Detect which cell encompasses the target text, then output its [X, Y] center coordinate. 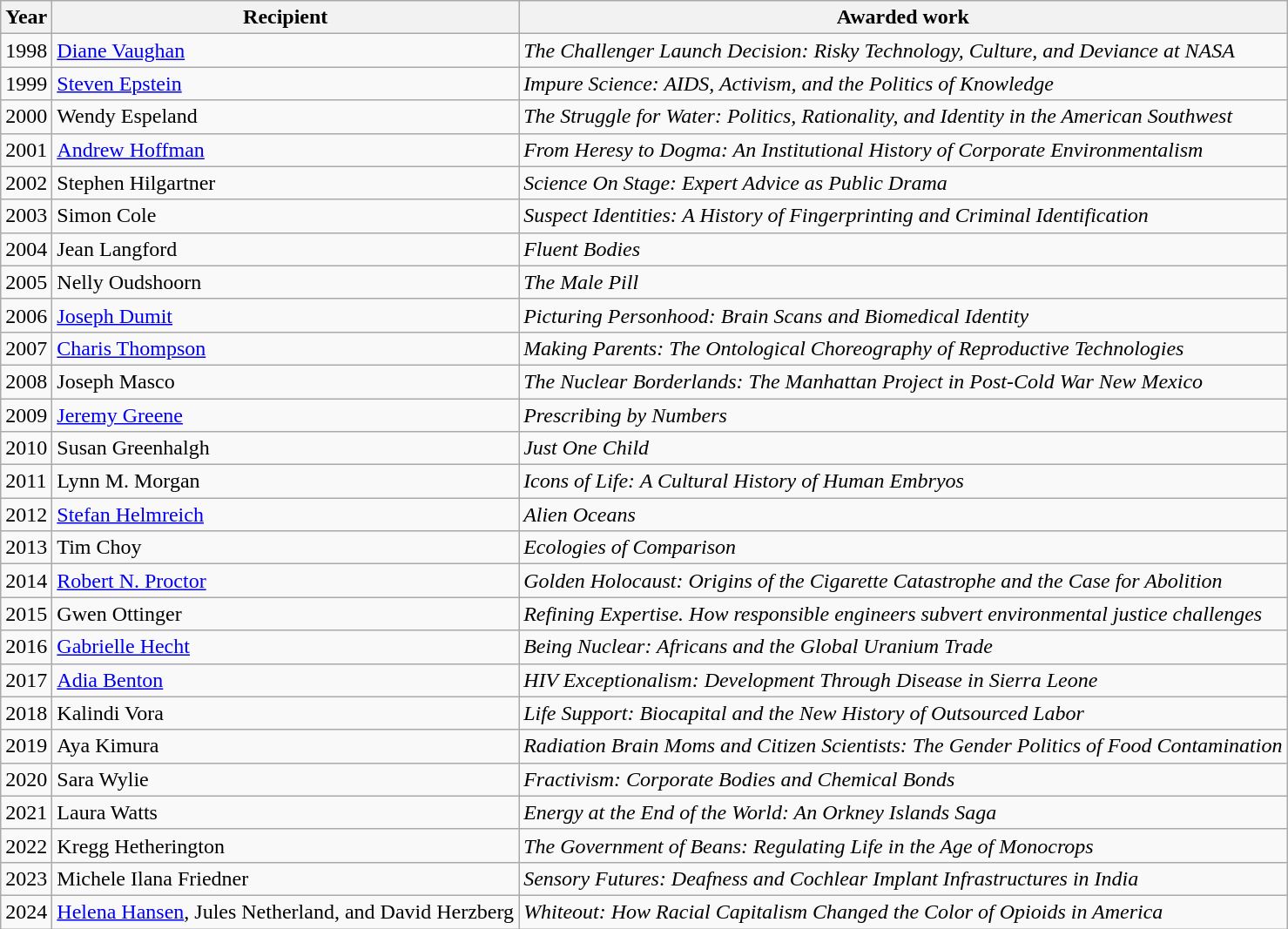
Jeremy Greene [286, 415]
Robert N. Proctor [286, 581]
Tim Choy [286, 548]
Whiteout: How Racial Capitalism Changed the Color of Opioids in America [903, 912]
Alien Oceans [903, 515]
2006 [26, 315]
Lynn M. Morgan [286, 481]
Susan Greenhalgh [286, 448]
Being Nuclear: Africans and the Global Uranium Trade [903, 647]
2011 [26, 481]
2007 [26, 348]
2010 [26, 448]
Gwen Ottinger [286, 614]
Stefan Helmreich [286, 515]
Science On Stage: Expert Advice as Public Drama [903, 183]
Gabrielle Hecht [286, 647]
1999 [26, 84]
HIV Exceptionalism: Development Through Disease in Sierra Leone [903, 680]
2021 [26, 812]
2005 [26, 282]
Laura Watts [286, 812]
Nelly Oudshoorn [286, 282]
2014 [26, 581]
Year [26, 17]
Fluent Bodies [903, 249]
2002 [26, 183]
2000 [26, 117]
2020 [26, 779]
2001 [26, 150]
Michele Ilana Friedner [286, 879]
Prescribing by Numbers [903, 415]
Kregg Hetherington [286, 845]
Fractivism: Corporate Bodies and Chemical Bonds [903, 779]
Radiation Brain Moms and Citizen Scientists: The Gender Politics of Food Contamination [903, 746]
Energy at the End of the World: An Orkney Islands Saga [903, 812]
Just One Child [903, 448]
2012 [26, 515]
Recipient [286, 17]
2017 [26, 680]
2024 [26, 912]
2023 [26, 879]
Steven Epstein [286, 84]
Kalindi Vora [286, 713]
Suspect Identities: A History of Fingerprinting and Criminal Identification [903, 216]
Andrew Hoffman [286, 150]
1998 [26, 50]
2019 [26, 746]
Golden Holocaust: Origins of the Cigarette Catastrophe and the Case for Abolition [903, 581]
Joseph Masco [286, 381]
Life Support: Biocapital and the New History of Outsourced Labor [903, 713]
Adia Benton [286, 680]
Wendy Espeland [286, 117]
Charis Thompson [286, 348]
2016 [26, 647]
Sensory Futures: Deafness and Cochlear Implant Infrastructures in India [903, 879]
2015 [26, 614]
Stephen Hilgartner [286, 183]
Refining Expertise. How responsible engineers subvert environmental justice challenges [903, 614]
The Government of Beans: Regulating Life in the Age of Monocrops [903, 845]
Jean Langford [286, 249]
2003 [26, 216]
Joseph Dumit [286, 315]
Simon Cole [286, 216]
Awarded work [903, 17]
2009 [26, 415]
2004 [26, 249]
Helena Hansen, Jules Netherland, and David Herzberg [286, 912]
Picturing Personhood: Brain Scans and Biomedical Identity [903, 315]
The Nuclear Borderlands: The Manhattan Project in Post-Cold War New Mexico [903, 381]
Impure Science: AIDS, Activism, and the Politics of Knowledge [903, 84]
From Heresy to Dogma: An Institutional History of Corporate Environmentalism [903, 150]
2018 [26, 713]
Making Parents: The Ontological Choreography of Reproductive Technologies [903, 348]
Sara Wylie [286, 779]
The Struggle for Water: Politics, Rationality, and Identity in the American Southwest [903, 117]
Ecologies of Comparison [903, 548]
Aya Kimura [286, 746]
2013 [26, 548]
The Male Pill [903, 282]
The Challenger Launch Decision: Risky Technology, Culture, and Deviance at NASA [903, 50]
2008 [26, 381]
2022 [26, 845]
Diane Vaughan [286, 50]
Icons of Life: A Cultural History of Human Embryos [903, 481]
